Extract the [x, y] coordinate from the center of the cell holding the provided text.  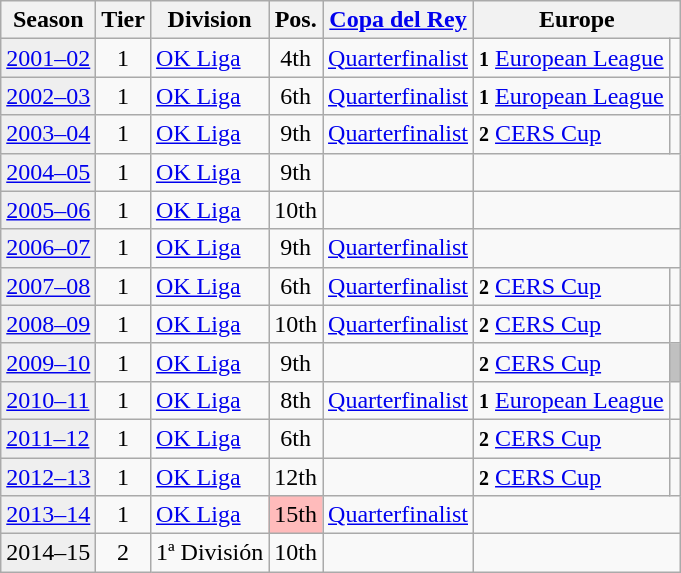
2013–14 [48, 515]
8th [296, 400]
2011–12 [48, 438]
Division [209, 20]
15th [296, 515]
Copa del Rey [398, 20]
4th [296, 58]
2014–15 [48, 553]
2002–03 [48, 96]
1ª División [209, 553]
2006–07 [48, 248]
Europe [578, 20]
2010–11 [48, 400]
Tier [124, 20]
2009–10 [48, 362]
2004–05 [48, 172]
Pos. [296, 20]
2003–04 [48, 134]
2001–02 [48, 58]
2008–09 [48, 324]
2012–13 [48, 477]
2007–08 [48, 286]
Season [48, 20]
2 [124, 553]
12th [296, 477]
2005–06 [48, 210]
